Provide the (x, y) coordinate of the cell's center where the given text is located.  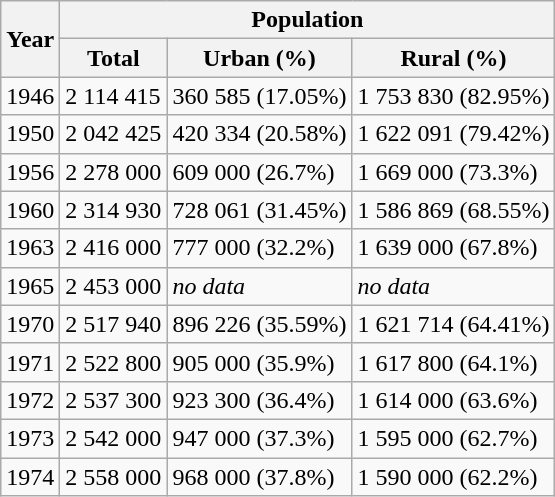
1956 (30, 172)
1965 (30, 286)
2 416 000 (114, 248)
1 753 830 (82.95%) (454, 96)
2 522 800 (114, 362)
2 114 415 (114, 96)
947 000 (37.3%) (260, 438)
896 226 (35.59%) (260, 324)
1973 (30, 438)
1 595 000 (62.7%) (454, 438)
2 314 930 (114, 210)
1950 (30, 134)
1 614 000 (63.6%) (454, 400)
1 621 714 (64.41%) (454, 324)
Urban (%) (260, 58)
2 537 300 (114, 400)
Total (114, 58)
1 639 000 (67.8%) (454, 248)
1972 (30, 400)
2 517 940 (114, 324)
2 542 000 (114, 438)
1963 (30, 248)
1 590 000 (62.2%) (454, 477)
420 334 (20.58%) (260, 134)
Rural (%) (454, 58)
905 000 (35.9%) (260, 362)
1971 (30, 362)
2 278 000 (114, 172)
1946 (30, 96)
Population (308, 20)
777 000 (32.2%) (260, 248)
2 558 000 (114, 477)
1 669 000 (73.3%) (454, 172)
360 585 (17.05%) (260, 96)
1 586 869 (68.55%) (454, 210)
1960 (30, 210)
728 061 (31.45%) (260, 210)
1 617 800 (64.1%) (454, 362)
Year (30, 39)
1 622 091 (79.42%) (454, 134)
923 300 (36.4%) (260, 400)
968 000 (37.8%) (260, 477)
1970 (30, 324)
1974 (30, 477)
2 042 425 (114, 134)
609 000 (26.7%) (260, 172)
2 453 000 (114, 286)
